Scan for the cell matching the given text and deliver its [x, y] coordinate at center. 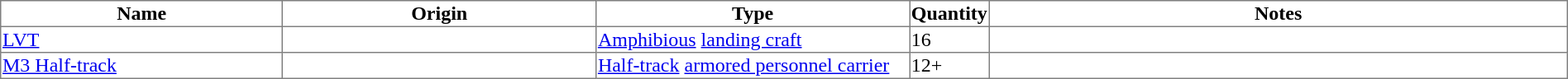
Notes [1279, 14]
16 [949, 39]
Amphibious landing craft [753, 39]
Quantity [949, 14]
Origin [440, 14]
Type [753, 14]
M3 Half-track [142, 66]
LVT [142, 39]
12+ [949, 66]
Name [142, 14]
Half-track armored personnel carrier [753, 66]
